Detect which cell encompasses the target text, then output its [x, y] center coordinate. 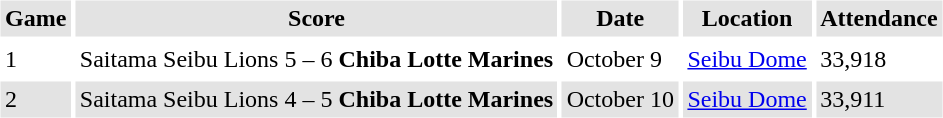
Attendance [879, 18]
Game [35, 18]
Date [620, 18]
33,918 [879, 59]
Saitama Seibu Lions 5 – 6 Chiba Lotte Marines [316, 59]
October 10 [620, 100]
Location [747, 18]
33,911 [879, 100]
Score [316, 18]
2 [35, 100]
1 [35, 59]
October 9 [620, 59]
Saitama Seibu Lions 4 – 5 Chiba Lotte Marines [316, 100]
